Find where the given text appears and provide that cell's center as [x, y] coordinate. 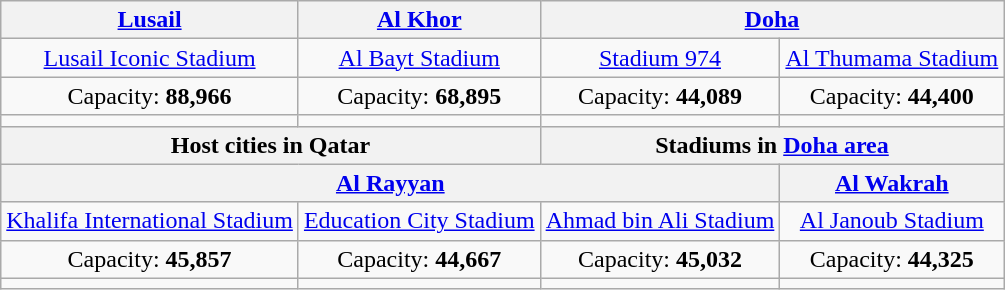
Al Thumama Stadium [892, 58]
Al Khor [419, 20]
Al Janoub Stadium [892, 221]
Al Wakrah [892, 183]
Stadium 974 [660, 58]
Ahmad bin Ali Stadium [660, 221]
Capacity: 45,857 [150, 259]
Lusail [150, 20]
Host cities in Qatar [270, 145]
Capacity: 44,325 [892, 259]
Capacity: 44,667 [419, 259]
Doha [772, 20]
Al Bayt Stadium [419, 58]
Al Rayyan [390, 183]
Khalifa International Stadium [150, 221]
Education City Stadium [419, 221]
Capacity: 44,400 [892, 96]
Capacity: 44,089 [660, 96]
Stadiums in Doha area [772, 145]
Lusail Iconic Stadium [150, 58]
Capacity: 88,966 [150, 96]
Capacity: 45,032 [660, 259]
Capacity: 68,895 [419, 96]
